Provide the (x, y) coordinate of the cell's center where the given text is located.  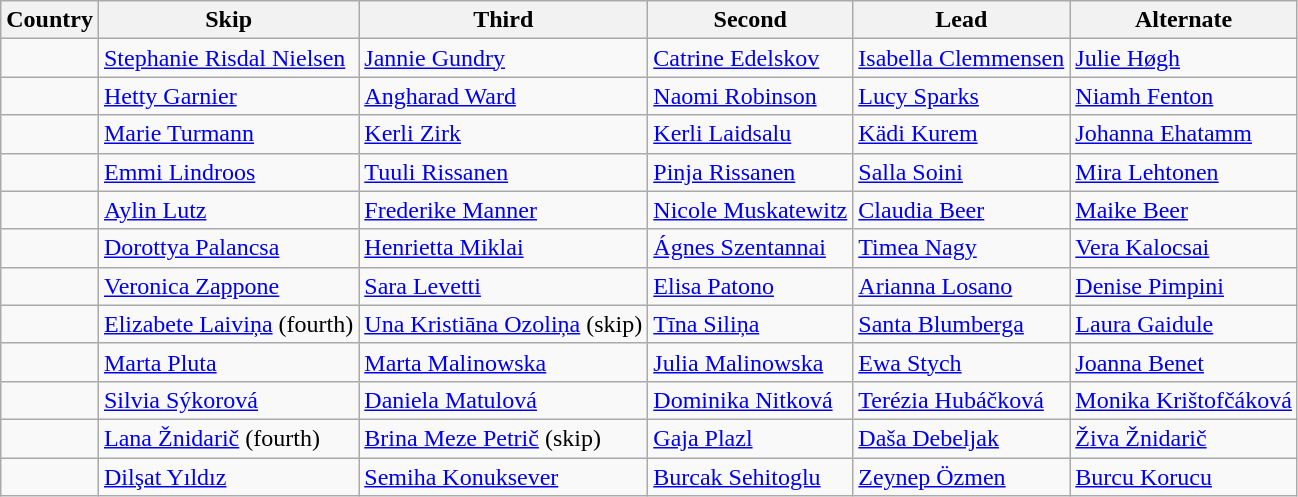
Gaja Plazl (750, 438)
Veronica Zappone (228, 286)
Santa Blumberga (962, 324)
Daniela Matulová (504, 400)
Terézia Hubáčková (962, 400)
Dilşat Yıldız (228, 477)
Kädi Kurem (962, 134)
Maike Beer (1184, 210)
Ewa Stych (962, 362)
Claudia Beer (962, 210)
Henrietta Miklai (504, 248)
Emmi Lindroos (228, 172)
Dominika Nitková (750, 400)
Joanna Benet (1184, 362)
Zeynep Özmen (962, 477)
Naomi Robinson (750, 96)
Second (750, 20)
Aylin Lutz (228, 210)
Lucy Sparks (962, 96)
Kerli Zirk (504, 134)
Nicole Muskatewitz (750, 210)
Johanna Ehatamm (1184, 134)
Silvia Sýkorová (228, 400)
Julia Malinowska (750, 362)
Marta Pluta (228, 362)
Marie Turmann (228, 134)
Julie Høgh (1184, 58)
Lead (962, 20)
Laura Gaidule (1184, 324)
Burcak Sehitoglu (750, 477)
Daša Debeljak (962, 438)
Kerli Laidsalu (750, 134)
Arianna Losano (962, 286)
Stephanie Risdal Nielsen (228, 58)
Dorottya Palancsa (228, 248)
Third (504, 20)
Marta Malinowska (504, 362)
Una Kristiāna Ozoliņa (skip) (504, 324)
Elisa Patono (750, 286)
Tuuli Rissanen (504, 172)
Semiha Konuksever (504, 477)
Catrine Edelskov (750, 58)
Živa Žnidarič (1184, 438)
Hetty Garnier (228, 96)
Lana Žnidarič (fourth) (228, 438)
Brina Meze Petrič (skip) (504, 438)
Elizabete Laiviņa (fourth) (228, 324)
Pinja Rissanen (750, 172)
Isabella Clemmensen (962, 58)
Monika Krištofčáková (1184, 400)
Denise Pimpini (1184, 286)
Jannie Gundry (504, 58)
Frederike Manner (504, 210)
Sara Levetti (504, 286)
Country (50, 20)
Timea Nagy (962, 248)
Alternate (1184, 20)
Ágnes Szentannai (750, 248)
Skip (228, 20)
Salla Soini (962, 172)
Angharad Ward (504, 96)
Mira Lehtonen (1184, 172)
Niamh Fenton (1184, 96)
Burcu Korucu (1184, 477)
Tīna Siliņa (750, 324)
Vera Kalocsai (1184, 248)
